Return the (X, Y) coordinate for the center point of the cell that contains the specified text.  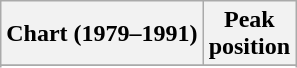
Peakposition (249, 34)
Chart (1979–1991) (102, 34)
